Identify which cell holds the provided text, then report its [x, y] central coordinate. 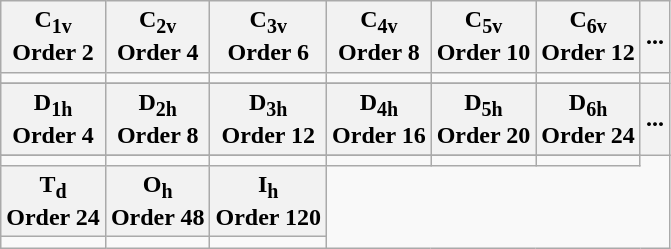
D6hOrder 24 [588, 118]
D4hOrder 16 [380, 118]
D1hOrder 4 [54, 118]
D3hOrder 12 [268, 118]
D2hOrder 8 [158, 118]
C5vOrder 10 [484, 36]
C4vOrder 8 [380, 36]
TdOrder 24 [54, 202]
C1vOrder 2 [54, 36]
C2vOrder 4 [158, 36]
C6vOrder 12 [588, 36]
OhOrder 48 [158, 202]
C3vOrder 6 [268, 36]
D5hOrder 20 [484, 118]
IhOrder 120 [268, 202]
